Pinpoint the cell where the given text exists, returning its (x, y) midpoint coordinate. 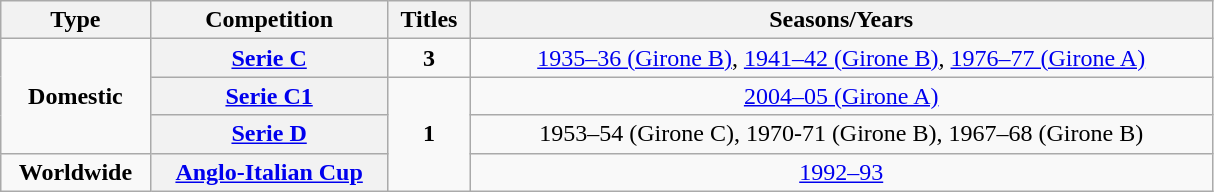
Titles (429, 20)
3 (429, 58)
Serie C (269, 58)
Competition (269, 20)
Worldwide (76, 172)
Anglo-Italian Cup (269, 172)
Domestic (76, 96)
1953–54 (Girone C), 1970-71 (Girone B), 1967–68 (Girone B) (842, 134)
2004–05 (Girone A) (842, 96)
1 (429, 134)
1935–36 (Girone B), 1941–42 (Girone B), 1976–77 (Girone A) (842, 58)
Serie C1 (269, 96)
Type (76, 20)
Seasons/Years (842, 20)
1992–93 (842, 172)
Serie D (269, 134)
